Locate the cell with the specified text and output its (X, Y) center coordinate. 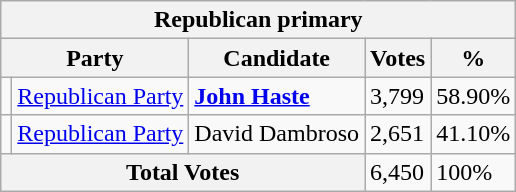
2,651 (398, 134)
Total Votes (183, 172)
41.10% (474, 134)
David Dambroso (277, 134)
John Haste (277, 96)
Party (95, 58)
100% (474, 172)
Republican primary (258, 20)
58.90% (474, 96)
Votes (398, 58)
6,450 (398, 172)
3,799 (398, 96)
% (474, 58)
Candidate (277, 58)
